Return [x, y] of the center of cell containing provided text 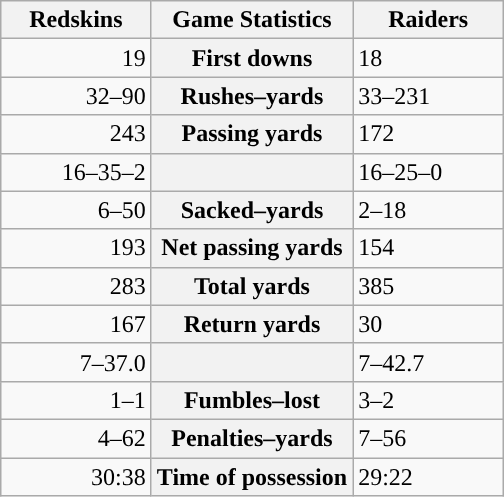
First downs [252, 58]
167 [76, 324]
29:22 [428, 477]
4–62 [76, 438]
Return yards [252, 324]
154 [428, 248]
30 [428, 324]
33–231 [428, 96]
Fumbles–lost [252, 400]
Passing yards [252, 134]
193 [76, 248]
19 [76, 58]
2–18 [428, 210]
Penalties–yards [252, 438]
172 [428, 134]
243 [76, 134]
Raiders [428, 20]
Total yards [252, 286]
Rushes–yards [252, 96]
Time of possession [252, 477]
Redskins [76, 20]
3–2 [428, 400]
1–1 [76, 400]
6–50 [76, 210]
16–25–0 [428, 172]
385 [428, 286]
32–90 [76, 96]
7–37.0 [76, 362]
Game Statistics [252, 20]
18 [428, 58]
7–42.7 [428, 362]
Sacked–yards [252, 210]
16–35–2 [76, 172]
283 [76, 286]
Net passing yards [252, 248]
30:38 [76, 477]
7–56 [428, 438]
